Return the [X, Y] coordinate for the center point of the cell that contains the specified text.  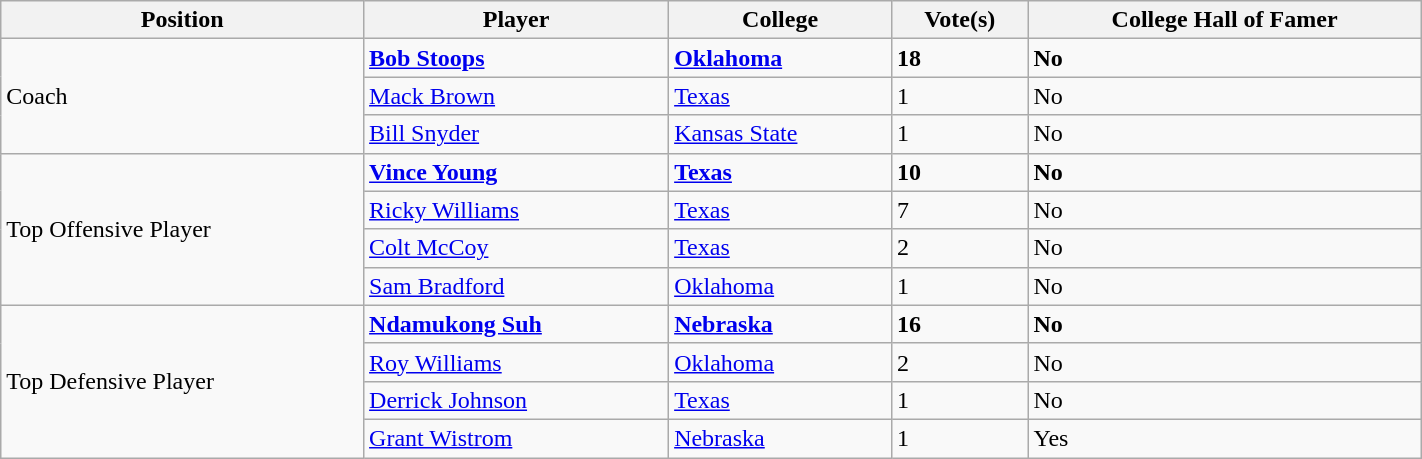
Colt McCoy [516, 248]
College [780, 20]
Vote(s) [960, 20]
Player [516, 20]
Yes [1224, 438]
Grant Wistrom [516, 438]
Ndamukong Suh [516, 324]
Position [182, 20]
Bill Snyder [516, 134]
18 [960, 58]
Mack Brown [516, 96]
College Hall of Famer [1224, 20]
Roy Williams [516, 362]
Top Offensive Player [182, 229]
Derrick Johnson [516, 400]
Bob Stoops [516, 58]
Top Defensive Player [182, 381]
10 [960, 172]
Kansas State [780, 134]
7 [960, 210]
Sam Bradford [516, 286]
Coach [182, 96]
Vince Young [516, 172]
16 [960, 324]
Ricky Williams [516, 210]
